Pinpoint the cell where the given text exists, returning its [X, Y] midpoint coordinate. 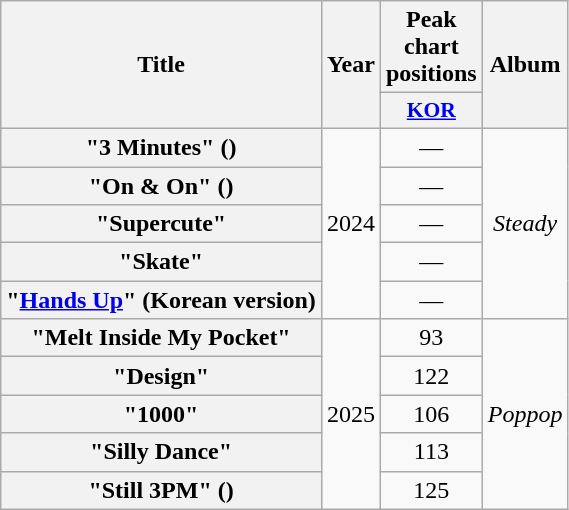
"Supercute" [162, 224]
"Skate" [162, 262]
125 [431, 490]
122 [431, 376]
"Design" [162, 376]
Title [162, 65]
"Still 3PM" () [162, 490]
"On & On" () [162, 185]
106 [431, 414]
Poppop [525, 414]
93 [431, 338]
Peak chart positions [431, 47]
113 [431, 452]
KOR [431, 111]
2025 [350, 414]
2024 [350, 223]
"3 Minutes" () [162, 147]
Album [525, 65]
"Melt Inside My Pocket" [162, 338]
"Hands Up" (Korean version) [162, 300]
Steady [525, 223]
"1000" [162, 414]
"Silly Dance" [162, 452]
Year [350, 65]
